Pinpoint the cell where the given text exists, returning its (X, Y) midpoint coordinate. 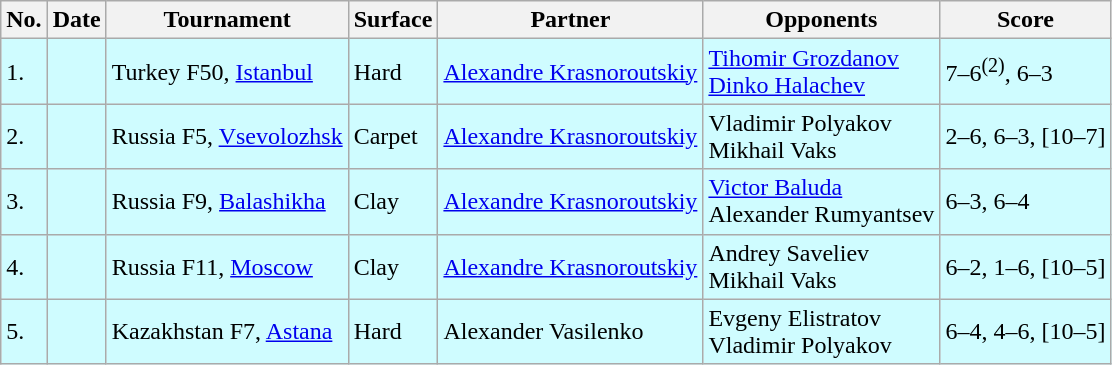
5. (24, 332)
Turkey F50, Istanbul (227, 72)
Russia F11, Moscow (227, 266)
7–6(2), 6–3 (1026, 72)
Surface (393, 20)
Andrey Saveliev Mikhail Vaks (822, 266)
Carpet (393, 136)
2. (24, 136)
Tournament (227, 20)
Tihomir Grozdanov Dinko Halachev (822, 72)
Partner (570, 20)
Russia F9, Balashikha (227, 202)
Evgeny Elistratov Vladimir Polyakov (822, 332)
Victor Baluda Alexander Rumyantsev (822, 202)
Date (76, 20)
No. (24, 20)
1. (24, 72)
3. (24, 202)
Opponents (822, 20)
6–2, 1–6, [10–5] (1026, 266)
2–6, 6–3, [10–7] (1026, 136)
Kazakhstan F7, Astana (227, 332)
6–4, 4–6, [10–5] (1026, 332)
Vladimir Polyakov Mikhail Vaks (822, 136)
6–3, 6–4 (1026, 202)
Russia F5, Vsevolozhsk (227, 136)
Score (1026, 20)
4. (24, 266)
Alexander Vasilenko (570, 332)
